Locate the cell with the specified text and output its (x, y) center coordinate. 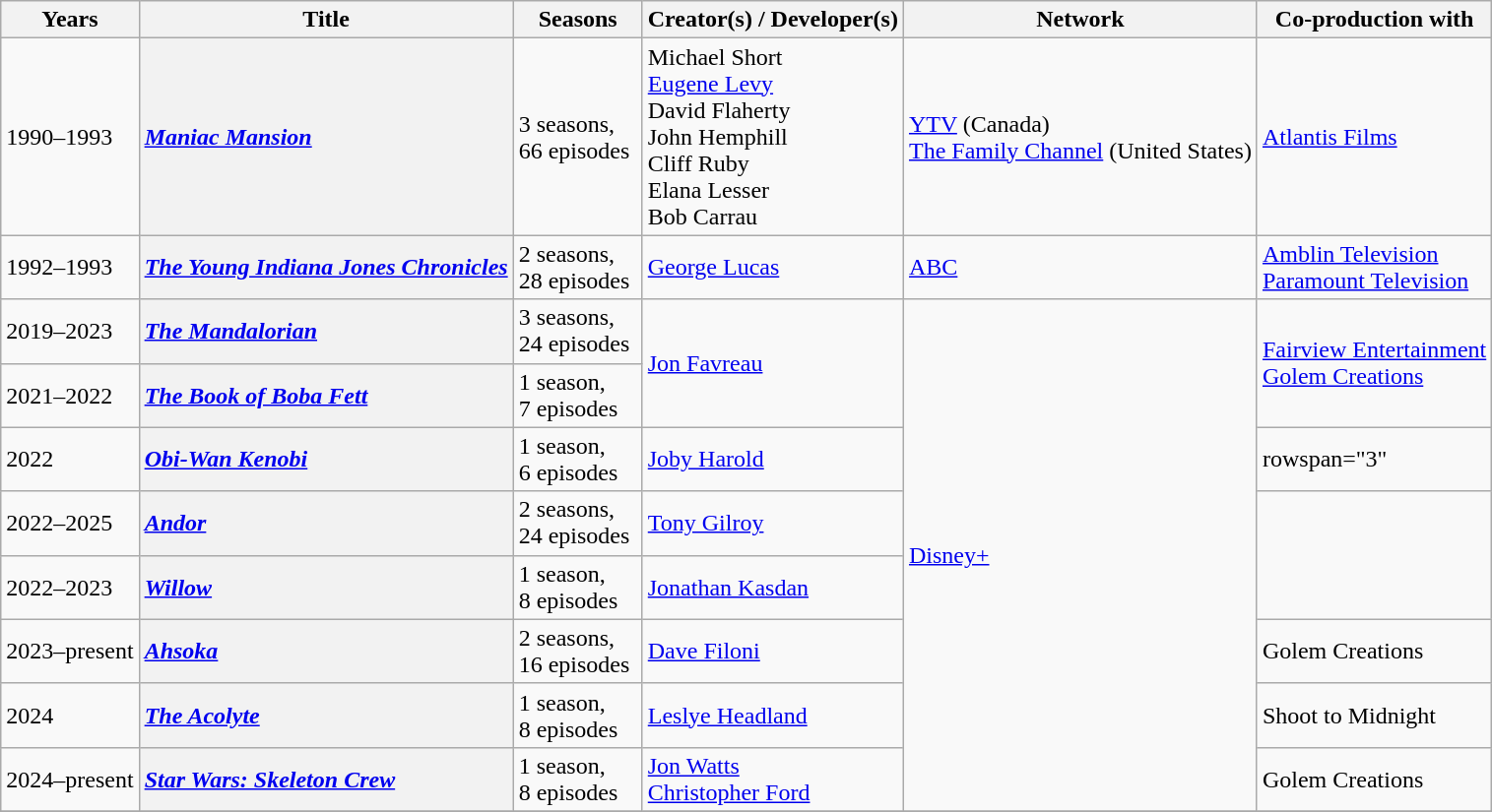
3 seasons,24 episodes (577, 331)
Tony Gilroy (772, 524)
Andor (326, 524)
Dave Filoni (772, 652)
George Lucas (772, 268)
The Acolyte (326, 715)
1990–1993 (70, 137)
Star Wars: Skeleton Crew (326, 780)
The Mandalorian (326, 331)
ABC (1079, 268)
Michael ShortEugene LevyDavid FlahertyJohn HemphillCliff RubyElana LesserBob Carrau (772, 137)
2 seasons,24 episodes (577, 524)
Co-production with (1374, 20)
Amblin TelevisionParamount Television (1374, 268)
Seasons (577, 20)
Creator(s) / Developer(s) (772, 20)
1 season,6 episodes (577, 459)
Ahsoka (326, 652)
Leslye Headland (772, 715)
Atlantis Films (1374, 137)
3 seasons,66 episodes (577, 137)
2021–2022 (70, 396)
2022–2023 (70, 587)
1992–1993 (70, 268)
2024 (70, 715)
The Book of Boba Fett (326, 396)
YTV (Canada)The Family Channel (United States) (1079, 137)
2022 (70, 459)
Shoot to Midnight (1374, 715)
Jonathan Kasdan (772, 587)
Joby Harold (772, 459)
Years (70, 20)
Fairview EntertainmentGolem Creations (1374, 363)
2022–2025 (70, 524)
The Young Indiana Jones Chronicles (326, 268)
Obi-Wan Kenobi (326, 459)
Title (326, 20)
2024–present (70, 780)
Maniac Mansion (326, 137)
2 seasons,16 episodes (577, 652)
rowspan="3" (1374, 459)
2019–2023 (70, 331)
1 season,7 episodes (577, 396)
2 seasons,28 episodes (577, 268)
Disney+ (1079, 555)
Jon WattsChristopher Ford (772, 780)
Willow (326, 587)
2023–present (70, 652)
Jon Favreau (772, 363)
Network (1079, 20)
